Return the [x, y] coordinate for the center point of the cell that contains the specified text.  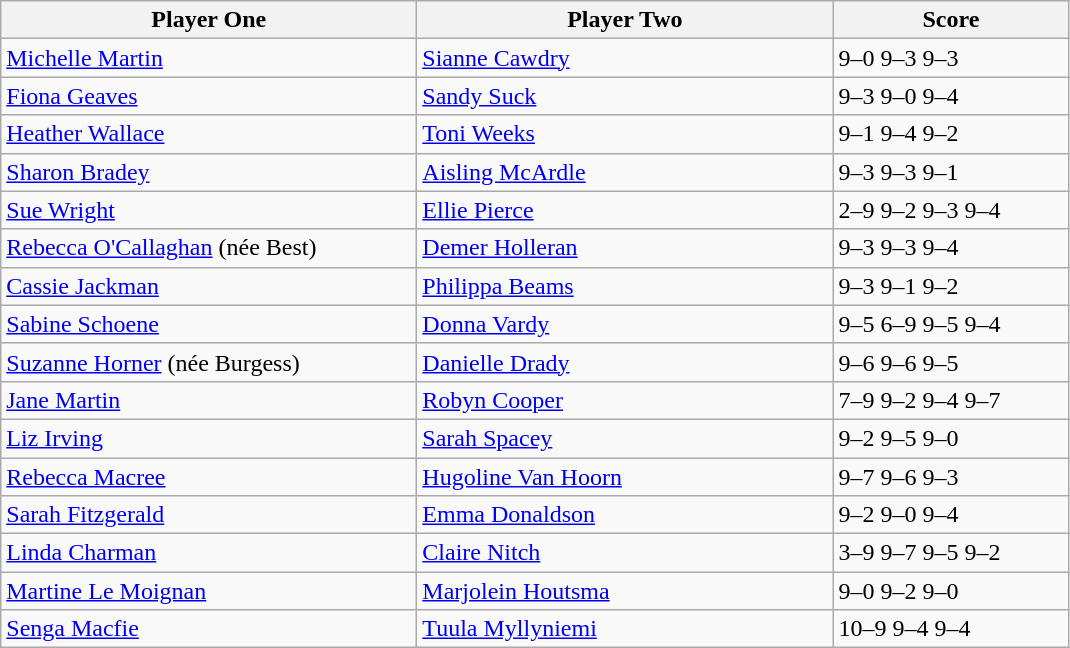
Fiona Geaves [209, 96]
Martine Le Moignan [209, 591]
Jane Martin [209, 400]
Marjolein Houtsma [625, 591]
Danielle Drady [625, 362]
Tuula Myllyniemi [625, 629]
9–1 9–4 9–2 [951, 134]
9–3 9–0 9–4 [951, 96]
Demer Holleran [625, 248]
9–7 9–6 9–3 [951, 477]
Toni Weeks [625, 134]
9–3 9–1 9–2 [951, 286]
9–5 6–9 9–5 9–4 [951, 324]
9–6 9–6 9–5 [951, 362]
Score [951, 20]
Rebecca Macree [209, 477]
Hugoline Van Hoorn [625, 477]
Sianne Cawdry [625, 58]
Heather Wallace [209, 134]
Aisling McArdle [625, 172]
Sarah Fitzgerald [209, 515]
9–3 9–3 9–4 [951, 248]
9–2 9–5 9–0 [951, 438]
Robyn Cooper [625, 400]
Ellie Pierce [625, 210]
9–0 9–2 9–0 [951, 591]
9–0 9–3 9–3 [951, 58]
Suzanne Horner (née Burgess) [209, 362]
Sandy Suck [625, 96]
Senga Macfie [209, 629]
Cassie Jackman [209, 286]
Sabine Schoene [209, 324]
7–9 9–2 9–4 9–7 [951, 400]
Player One [209, 20]
Liz Irving [209, 438]
Player Two [625, 20]
Sharon Bradey [209, 172]
Sue Wright [209, 210]
Claire Nitch [625, 553]
Michelle Martin [209, 58]
10–9 9–4 9–4 [951, 629]
Philippa Beams [625, 286]
Linda Charman [209, 553]
Emma Donaldson [625, 515]
9–2 9–0 9–4 [951, 515]
2–9 9–2 9–3 9–4 [951, 210]
Rebecca O'Callaghan (née Best) [209, 248]
3–9 9–7 9–5 9–2 [951, 553]
Donna Vardy [625, 324]
9–3 9–3 9–1 [951, 172]
Sarah Spacey [625, 438]
